Identify which cell holds the provided text, then report its (X, Y) central coordinate. 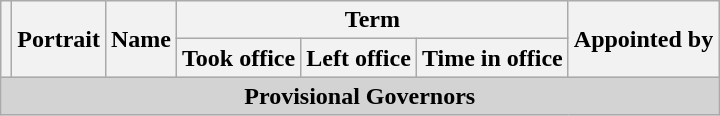
Left office (359, 58)
Portrait (59, 39)
Appointed by (643, 39)
Term (373, 20)
Provisional Governors (360, 96)
Took office (239, 58)
Time in office (492, 58)
Name (140, 39)
